Provide the [X, Y] coordinate of the cell's center where the given text is located.  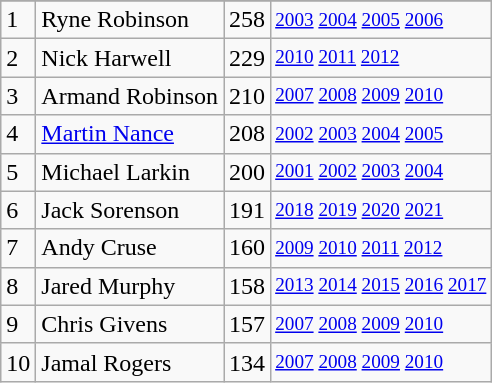
160 [248, 248]
2018 2019 2020 2021 [381, 210]
2013 2014 2015 2016 2017 [381, 286]
200 [248, 172]
2002 2003 2004 2005 [381, 134]
157 [248, 324]
Ryne Robinson [130, 20]
Jamal Rogers [130, 362]
191 [248, 210]
2003 2004 2005 2006 [381, 20]
Michael Larkin [130, 172]
2 [18, 58]
Chris Givens [130, 324]
Martin Nance [130, 134]
4 [18, 134]
2001 2002 2003 2004 [381, 172]
Andy Cruse [130, 248]
1 [18, 20]
258 [248, 20]
210 [248, 96]
Nick Harwell [130, 58]
10 [18, 362]
Armand Robinson [130, 96]
2009 2010 2011 2012 [381, 248]
3 [18, 96]
7 [18, 248]
6 [18, 210]
158 [248, 286]
229 [248, 58]
2010 2011 2012 [381, 58]
Jared Murphy [130, 286]
Jack Sorenson [130, 210]
5 [18, 172]
134 [248, 362]
9 [18, 324]
8 [18, 286]
208 [248, 134]
